Extract the [X, Y] coordinate from the center of the cell holding the provided text.  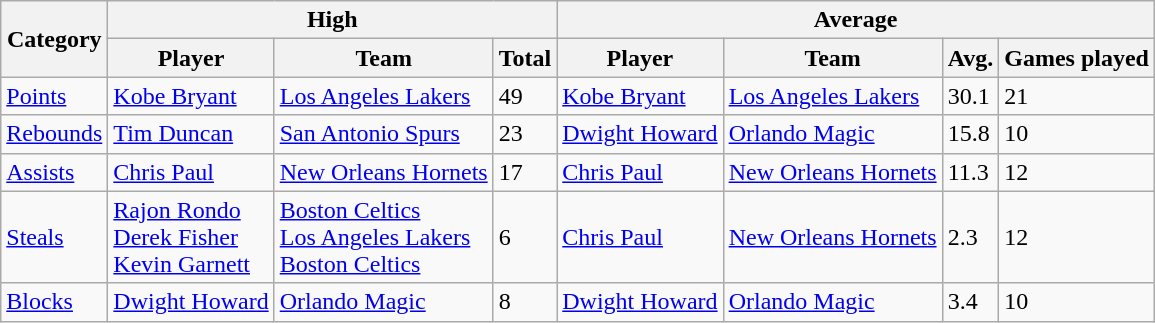
Total [525, 58]
Boston CelticsLos Angeles LakersBoston Celtics [384, 237]
Steals [54, 237]
3.4 [970, 302]
Tim Duncan [191, 134]
Rebounds [54, 134]
Blocks [54, 302]
Category [54, 39]
15.8 [970, 134]
30.1 [970, 96]
Points [54, 96]
17 [525, 172]
2.3 [970, 237]
11.3 [970, 172]
Rajon RondoDerek FisherKevin Garnett [191, 237]
San Antonio Spurs [384, 134]
6 [525, 237]
Avg. [970, 58]
49 [525, 96]
Average [856, 20]
23 [525, 134]
8 [525, 302]
High [332, 20]
Assists [54, 172]
Games played [1077, 58]
21 [1077, 96]
